Return (x, y) of the center of cell containing provided text 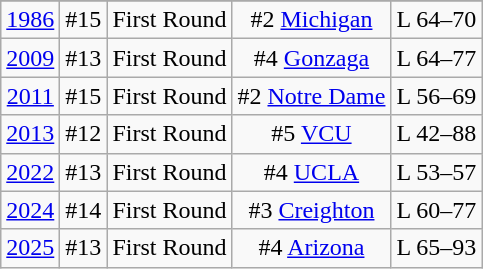
#5 VCU (312, 134)
L 64–77 (436, 58)
L 64–70 (436, 20)
#2 Michigan (312, 20)
#2 Notre Dame (312, 96)
2022 (30, 172)
2013 (30, 134)
L 53–57 (436, 172)
#4 Arizona (312, 248)
L 42–88 (436, 134)
1986 (30, 20)
L 65–93 (436, 248)
#12 (84, 134)
2009 (30, 58)
#3 Creighton (312, 210)
2024 (30, 210)
#4 Gonzaga (312, 58)
#4 UCLA (312, 172)
#14 (84, 210)
L 56–69 (436, 96)
2025 (30, 248)
2011 (30, 96)
L 60–77 (436, 210)
